Scan for the cell matching the given text and deliver its (X, Y) coordinate at center. 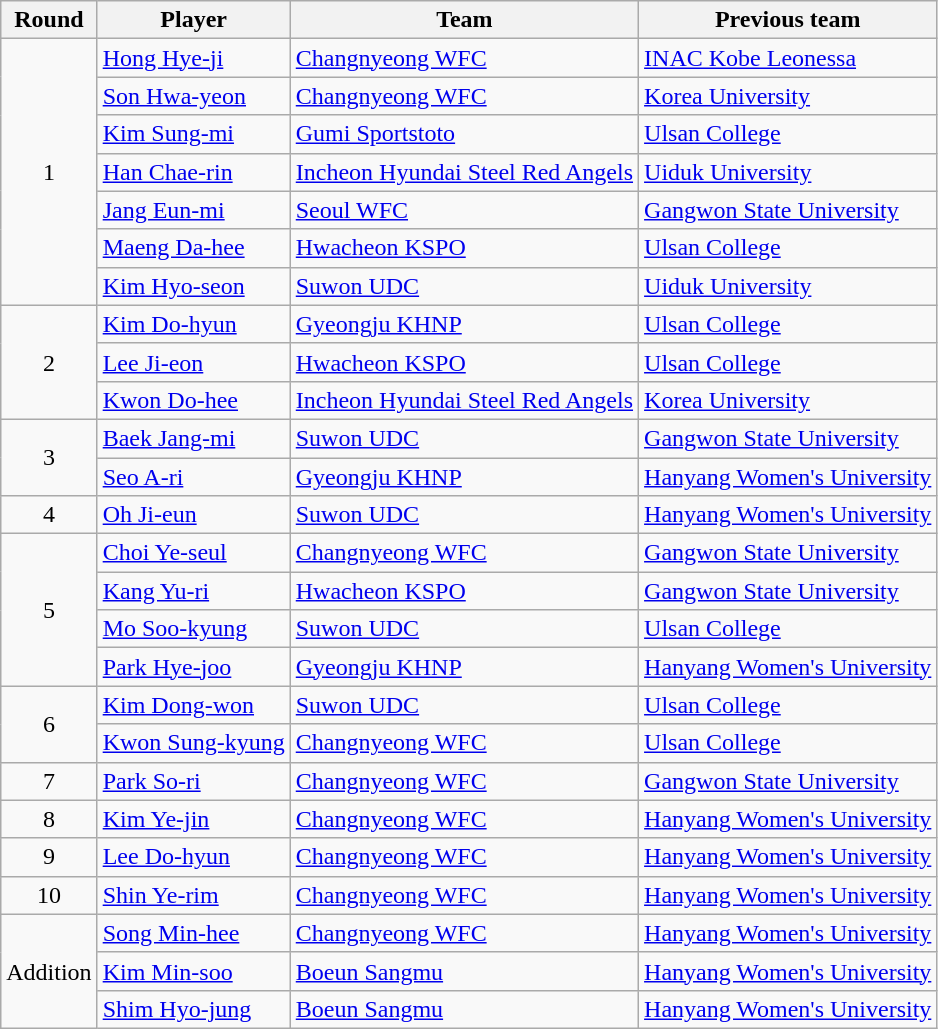
5 (49, 610)
Round (49, 20)
Kim Hyo-seon (194, 286)
Kim Dong-won (194, 705)
Song Min-hee (194, 933)
Oh Ji-eun (194, 515)
Addition (49, 971)
Kwon Do-hee (194, 400)
Hong Hye-ji (194, 58)
10 (49, 895)
1 (49, 172)
Lee Do-hyun (194, 857)
Kim Do-hyun (194, 324)
Choi Ye-seul (194, 553)
Maeng Da-hee (194, 248)
Jang Eun-mi (194, 210)
INAC Kobe Leonessa (788, 58)
4 (49, 515)
9 (49, 857)
Lee Ji-eon (194, 362)
Mo Soo-kyung (194, 629)
Kim Min-soo (194, 971)
Shin Ye-rim (194, 895)
Kim Ye-jin (194, 819)
Kim Sung-mi (194, 134)
8 (49, 819)
3 (49, 457)
Park So-ri (194, 781)
Han Chae-rin (194, 172)
Kang Yu-ri (194, 591)
Previous team (788, 20)
Team (464, 20)
6 (49, 724)
Seoul WFC (464, 210)
Gumi Sportstoto (464, 134)
Player (194, 20)
Park Hye-joo (194, 667)
2 (49, 362)
Son Hwa-yeon (194, 96)
Shim Hyo-jung (194, 1009)
Seo A-ri (194, 477)
Kwon Sung-kyung (194, 743)
7 (49, 781)
Baek Jang-mi (194, 438)
